Determine the (X, Y) coordinate at the center of the cell enclosing the given text.  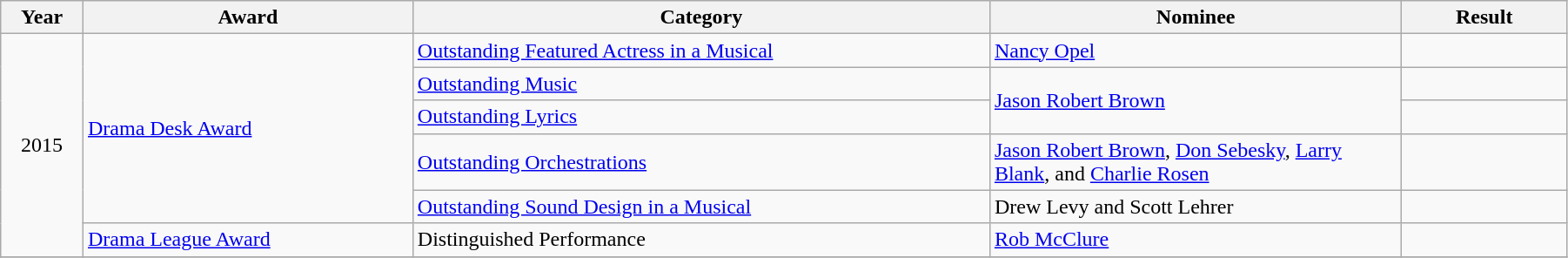
Result (1484, 17)
2015 (42, 145)
Nancy Opel (1196, 51)
Distinguished Performance (701, 240)
Outstanding Music (701, 84)
Outstanding Sound Design in a Musical (701, 207)
Year (42, 17)
Category (701, 17)
Drama Desk Award (247, 129)
Rob McClure (1196, 240)
Drama League Award (247, 240)
Outstanding Orchestrations (701, 162)
Outstanding Featured Actress in a Musical (701, 51)
Award (247, 17)
Outstanding Lyrics (701, 117)
Drew Levy and Scott Lehrer (1196, 207)
Jason Robert Brown, Don Sebesky, Larry Blank, and Charlie Rosen (1196, 162)
Jason Robert Brown (1196, 100)
Nominee (1196, 17)
